Determine the (X, Y) coordinate at the center of the cell enclosing the given text.  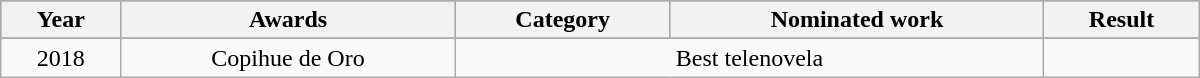
Awards (288, 20)
Best telenovela (750, 58)
Nominated work (857, 20)
Result (1122, 20)
2018 (61, 58)
Copihue de Oro (288, 58)
Year (61, 20)
Category (562, 20)
